Pinpoint the cell where the given text exists, returning its [X, Y] midpoint coordinate. 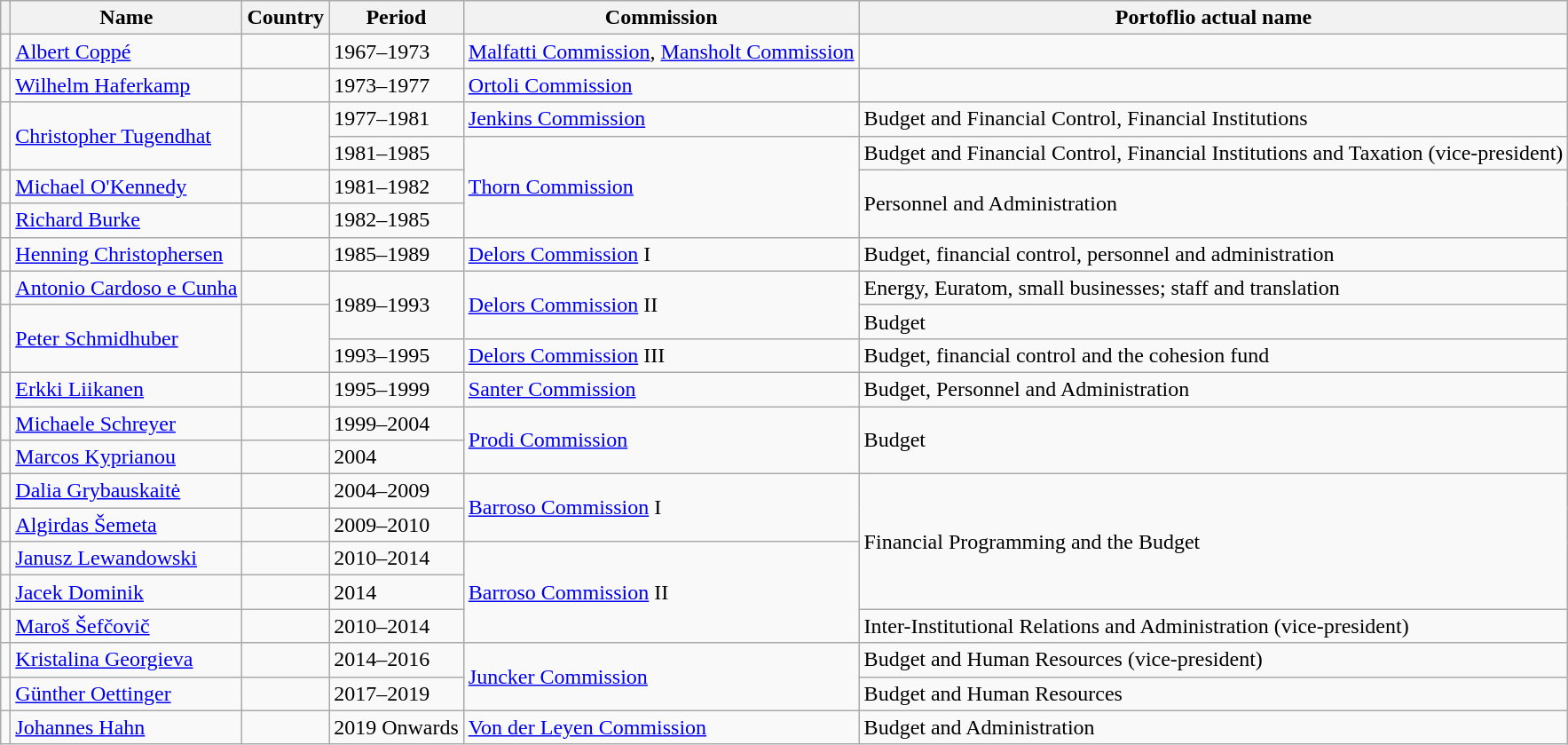
Thorn Commission [661, 186]
Johannes Hahn [126, 727]
Henning Christophersen [126, 254]
Portoflio actual name [1214, 18]
Michaele Schreyer [126, 424]
1982–1985 [397, 220]
2004 [397, 457]
Ortoli Commission [661, 85]
Inter-Institutional Relations and Administration (vice-president) [1214, 626]
Santer Commission [661, 389]
2004–2009 [397, 491]
Delors Commission III [661, 355]
1967–1973 [397, 52]
Budget and Financial Control, Financial Institutions and Taxation (vice-president) [1214, 153]
Barroso Commission II [661, 592]
2009–2010 [397, 525]
Delors Commission I [661, 254]
Personnel and Administration [1214, 203]
Albert Coppé [126, 52]
Janusz Lewandowski [126, 559]
Financial Programming and the Budget [1214, 542]
Budget, Personnel and Administration [1214, 389]
Michael O'Kennedy [126, 186]
Budget and Financial Control, Financial Institutions [1214, 119]
Richard Burke [126, 220]
2017–2019 [397, 693]
Malfatti Commission, Mansholt Commission [661, 52]
1993–1995 [397, 355]
2014–2016 [397, 660]
Prodi Commission [661, 440]
2014 [397, 592]
Wilhelm Haferkamp [126, 85]
1981–1982 [397, 186]
1995–1999 [397, 389]
1999–2004 [397, 424]
Von der Leyen Commission [661, 727]
Jacek Dominik [126, 592]
Marcos Kyprianou [126, 457]
Kristalina Georgieva [126, 660]
Antonio Cardoso e Cunha [126, 288]
Erkki Liikanen [126, 389]
1981–1985 [397, 153]
Budget, financial control and the cohesion fund [1214, 355]
Budget and Human Resources [1214, 693]
Peter Schmidhuber [126, 338]
1989–1993 [397, 305]
Name [126, 18]
Christopher Tugendhat [126, 136]
Country [286, 18]
Jenkins Commission [661, 119]
Delors Commission II [661, 305]
Dalia Grybauskaitė [126, 491]
Energy, Euratom, small businesses; staff and translation [1214, 288]
Period [397, 18]
Budget, financial control, personnel and administration [1214, 254]
Barroso Commission I [661, 508]
Commission [661, 18]
1973–1977 [397, 85]
Juncker Commission [661, 677]
1985–1989 [397, 254]
Budget and Administration [1214, 727]
Algirdas Šemeta [126, 525]
Budget and Human Resources (vice-president) [1214, 660]
Maroš Šefčovič [126, 626]
1977–1981 [397, 119]
2019 Onwards [397, 727]
Günther Oettinger [126, 693]
